Return (X, Y) of the center of cell containing provided text 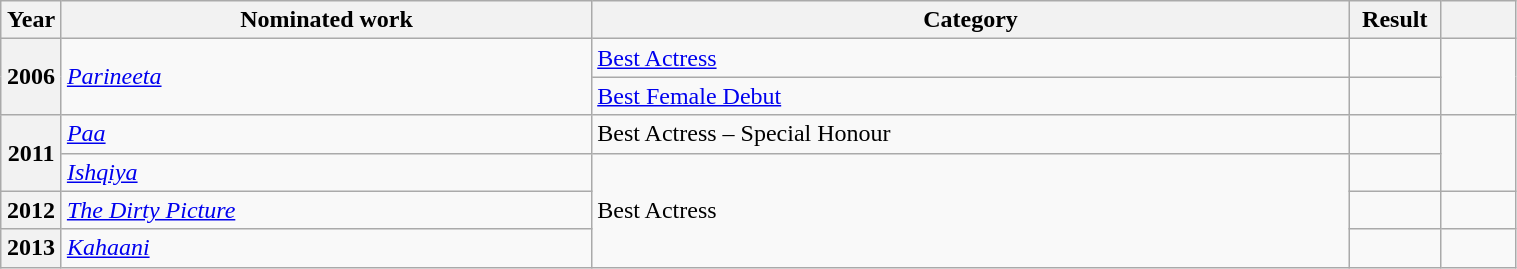
Paa (326, 134)
2006 (32, 77)
Best Actress – Special Honour (971, 134)
Ishqiya (326, 172)
2012 (32, 210)
2011 (32, 153)
Kahaani (326, 248)
Best Female Debut (971, 96)
Category (971, 20)
Year (32, 20)
Nominated work (326, 20)
Result (1394, 20)
2013 (32, 248)
The Dirty Picture (326, 210)
Parineeta (326, 77)
